Pinpoint the cell where the given text exists, returning its [X, Y] midpoint coordinate. 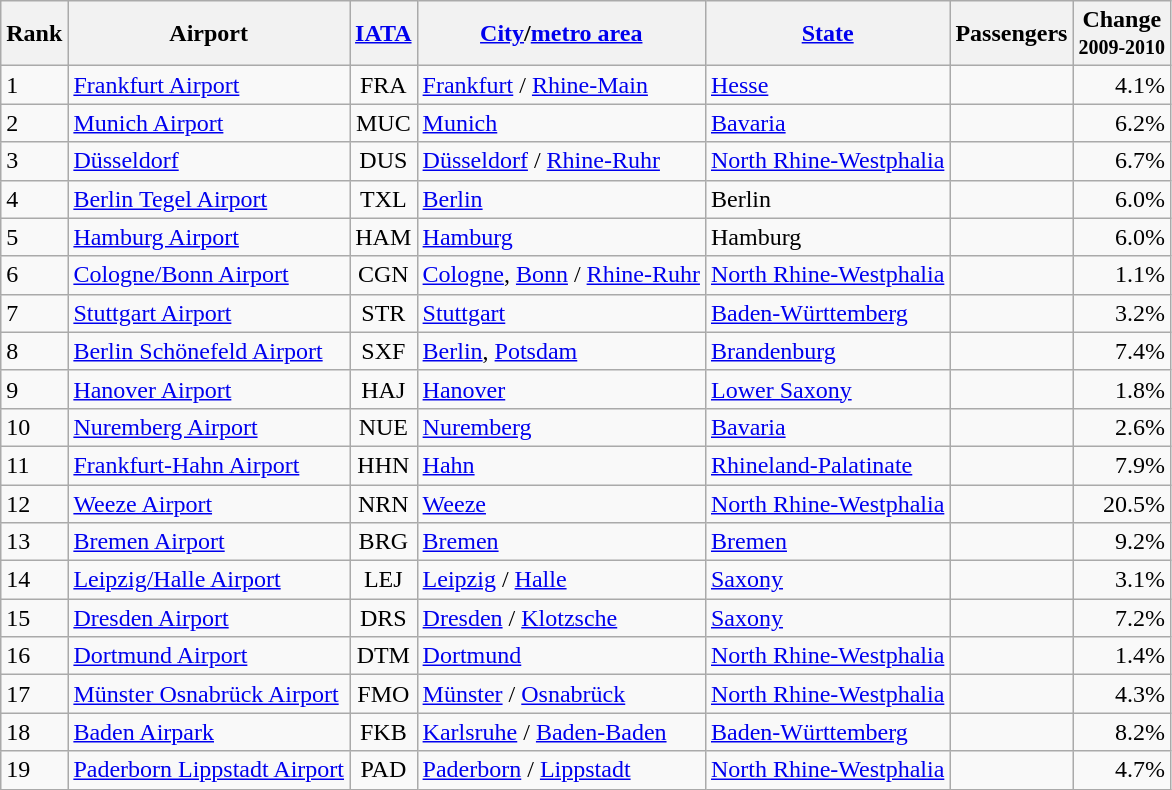
LEJ [384, 580]
Lower Saxony [827, 389]
Düsseldorf [209, 161]
Frankfurt / Rhine-Main [561, 85]
Cologne, Bonn / Rhine-Ruhr [561, 275]
Hanover Airport [209, 389]
Münster / Osnabrück [561, 694]
1.4% [1122, 656]
19 [34, 770]
20.5% [1122, 503]
9 [34, 389]
6 [34, 275]
Karlsruhe / Baden-Baden [561, 732]
Bremen Airport [209, 542]
Düsseldorf / Rhine-Ruhr [561, 161]
3.1% [1122, 580]
11 [34, 465]
2.6% [1122, 427]
1.1% [1122, 275]
Munich [561, 123]
Stuttgart [561, 313]
Dresden Airport [209, 618]
DTM [384, 656]
Nuremberg Airport [209, 427]
7 [34, 313]
Weeze Airport [209, 503]
Dresden / Klotzsche [561, 618]
TXL [384, 199]
4 [34, 199]
Rhineland-Palatinate [827, 465]
Hahn [561, 465]
Dortmund Airport [209, 656]
NRN [384, 503]
3 [34, 161]
CGN [384, 275]
7.2% [1122, 618]
Munich Airport [209, 123]
Leipzig/Halle Airport [209, 580]
3.2% [1122, 313]
MUC [384, 123]
State [827, 34]
4.1% [1122, 85]
15 [34, 618]
Rank [34, 34]
IATA [384, 34]
8.2% [1122, 732]
SXF [384, 351]
Airport [209, 34]
10 [34, 427]
DUS [384, 161]
Nuremberg [561, 427]
12 [34, 503]
FMO [384, 694]
7.4% [1122, 351]
FRA [384, 85]
Change2009-2010 [1122, 34]
City/metro area [561, 34]
Hanover [561, 389]
Leipzig / Halle [561, 580]
14 [34, 580]
Passengers [1012, 34]
HHN [384, 465]
Hamburg Airport [209, 237]
Weeze [561, 503]
2 [34, 123]
1 [34, 85]
4.7% [1122, 770]
Berlin Schönefeld Airport [209, 351]
FKB [384, 732]
13 [34, 542]
5 [34, 237]
NUE [384, 427]
Hesse [827, 85]
Paderborn / Lippstadt [561, 770]
16 [34, 656]
Stuttgart Airport [209, 313]
18 [34, 732]
Frankfurt Airport [209, 85]
7.9% [1122, 465]
9.2% [1122, 542]
Frankfurt-Hahn Airport [209, 465]
Brandenburg [827, 351]
4.3% [1122, 694]
Paderborn Lippstadt Airport [209, 770]
BRG [384, 542]
6.2% [1122, 123]
6.7% [1122, 161]
Berlin Tegel Airport [209, 199]
DRS [384, 618]
8 [34, 351]
HAJ [384, 389]
17 [34, 694]
Baden Airpark [209, 732]
Berlin, Potsdam [561, 351]
PAD [384, 770]
HAM [384, 237]
Dortmund [561, 656]
STR [384, 313]
Cologne/Bonn Airport [209, 275]
Münster Osnabrück Airport [209, 694]
1.8% [1122, 389]
